Determine the (x, y) coordinate at the center of the cell enclosing the given text.  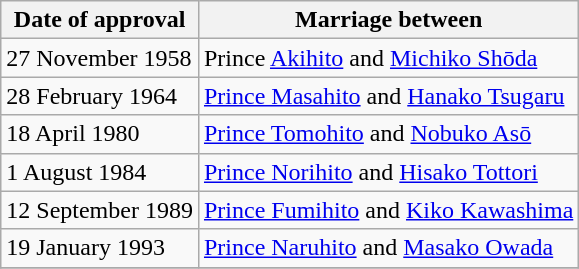
Prince Norihito and Hisako Tottori (388, 172)
Prince Fumihito and Kiko Kawashima (388, 210)
1 August 1984 (100, 172)
19 January 1993 (100, 248)
28 February 1964 (100, 96)
12 September 1989 (100, 210)
Date of approval (100, 20)
Marriage between (388, 20)
27 November 1958 (100, 58)
Prince Tomohito and Nobuko Asō (388, 134)
Prince Masahito and Hanako Tsugaru (388, 96)
Prince Naruhito and Masako Owada (388, 248)
Prince Akihito and Michiko Shōda (388, 58)
18 April 1980 (100, 134)
